Detect which cell encompasses the target text, then output its (X, Y) center coordinate. 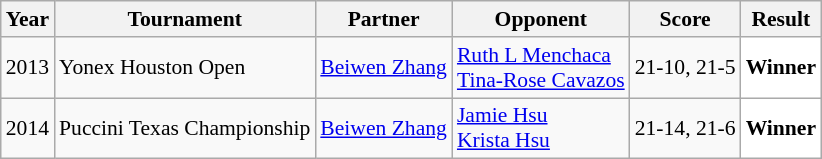
Result (782, 19)
Puccini Texas Championship (184, 128)
2013 (28, 68)
21-14, 21-6 (686, 128)
21-10, 21-5 (686, 68)
Ruth L MenchacaTina-Rose Cavazos (541, 68)
Opponent (541, 19)
Year (28, 19)
2014 (28, 128)
Jamie HsuKrista Hsu (541, 128)
Tournament (184, 19)
Yonex Houston Open (184, 68)
Score (686, 19)
Partner (384, 19)
